Identify which cell holds the provided text, then report its (x, y) central coordinate. 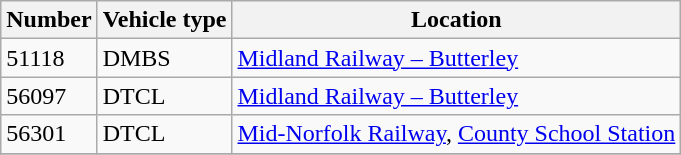
DMBS (164, 58)
Number (49, 20)
56097 (49, 96)
Vehicle type (164, 20)
56301 (49, 134)
Mid-Norfolk Railway, County School Station (456, 134)
Location (456, 20)
51118 (49, 58)
